Extract the (X, Y) coordinate from the center of the cell holding the provided text.  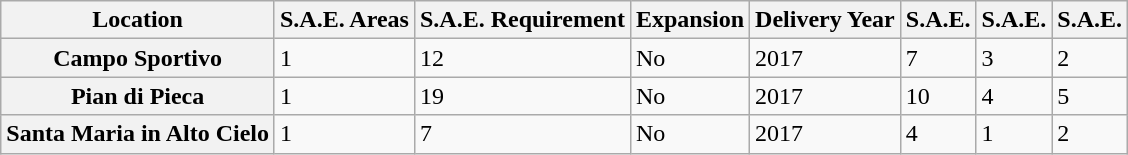
5 (1090, 96)
Delivery Year (826, 20)
Campo Sportivo (138, 58)
12 (522, 58)
Santa Maria in Alto Cielo (138, 134)
S.A.E. Areas (344, 20)
10 (938, 96)
Expansion (690, 20)
3 (1014, 58)
19 (522, 96)
Location (138, 20)
Pian di Pieca (138, 96)
S.A.E. Requirement (522, 20)
